For the text-containing cell, return its midpoint in (x, y) coordinate format. 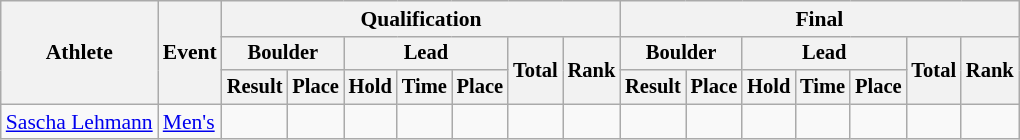
Athlete (80, 52)
Event (190, 52)
Sascha Lehmann (80, 122)
Qualification (421, 19)
Men's (190, 122)
Final (819, 19)
